Pinpoint the cell where the given text exists, returning its (X, Y) midpoint coordinate. 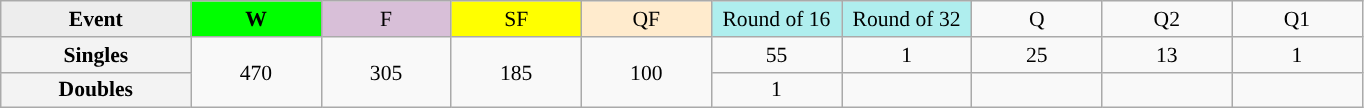
Singles (96, 55)
Round of 16 (776, 19)
QF (646, 19)
Doubles (96, 90)
13 (1167, 55)
470 (256, 72)
W (256, 19)
185 (516, 72)
F (386, 19)
SF (516, 19)
55 (776, 55)
Q2 (1167, 19)
Q1 (1297, 19)
25 (1037, 55)
Event (96, 19)
305 (386, 72)
100 (646, 72)
Q (1037, 19)
Round of 32 (907, 19)
